Detect which cell encompasses the target text, then output its [X, Y] center coordinate. 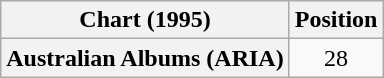
Chart (1995) [145, 20]
28 [336, 58]
Australian Albums (ARIA) [145, 58]
Position [336, 20]
